Output the [x, y] coordinate of the center of the cell containing the given text.  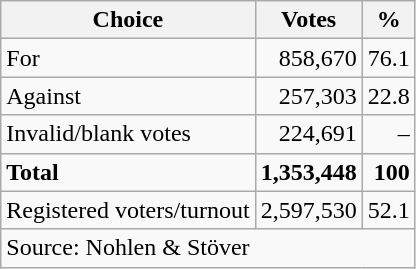
2,597,530 [308, 210]
76.1 [388, 58]
Registered voters/turnout [128, 210]
Total [128, 172]
22.8 [388, 96]
Votes [308, 20]
858,670 [308, 58]
52.1 [388, 210]
Against [128, 96]
% [388, 20]
– [388, 134]
Source: Nohlen & Stöver [208, 248]
100 [388, 172]
224,691 [308, 134]
Invalid/blank votes [128, 134]
For [128, 58]
1,353,448 [308, 172]
257,303 [308, 96]
Choice [128, 20]
